Pinpoint the cell where the given text exists, returning its [X, Y] midpoint coordinate. 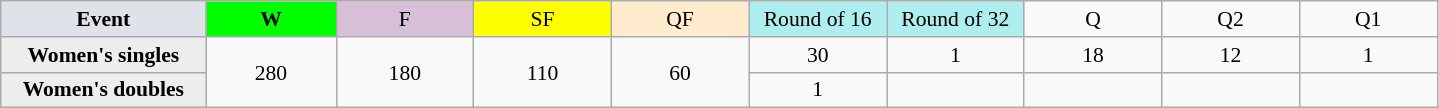
Q2 [1231, 19]
Event [104, 19]
Women's singles [104, 55]
Q [1093, 19]
SF [543, 19]
18 [1093, 55]
30 [818, 55]
60 [680, 72]
180 [405, 72]
Women's doubles [104, 90]
W [271, 19]
280 [271, 72]
Round of 16 [818, 19]
QF [680, 19]
12 [1231, 55]
Round of 32 [955, 19]
F [405, 19]
Q1 [1368, 19]
110 [543, 72]
